Find where the given text appears and provide that cell's center as [X, Y] coordinate. 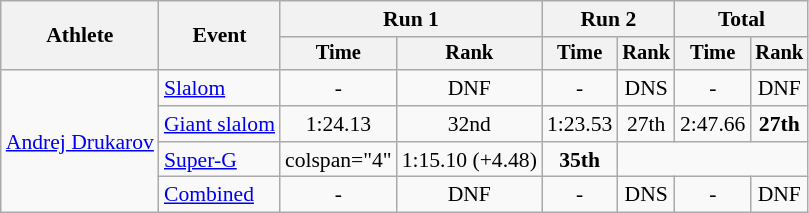
Super-G [220, 160]
Giant slalom [220, 124]
Event [220, 36]
2:47.66 [712, 124]
1:15.10 (+4.48) [470, 160]
32nd [470, 124]
Athlete [80, 36]
Run 2 [608, 19]
Combined [220, 195]
Total [742, 19]
1:23.53 [580, 124]
Slalom [220, 88]
colspan="4" [338, 160]
35th [580, 160]
Run 1 [411, 19]
1:24.13 [338, 124]
Andrej Drukarov [80, 141]
